Provide the (X, Y) coordinate of the cell's center where the given text is located.  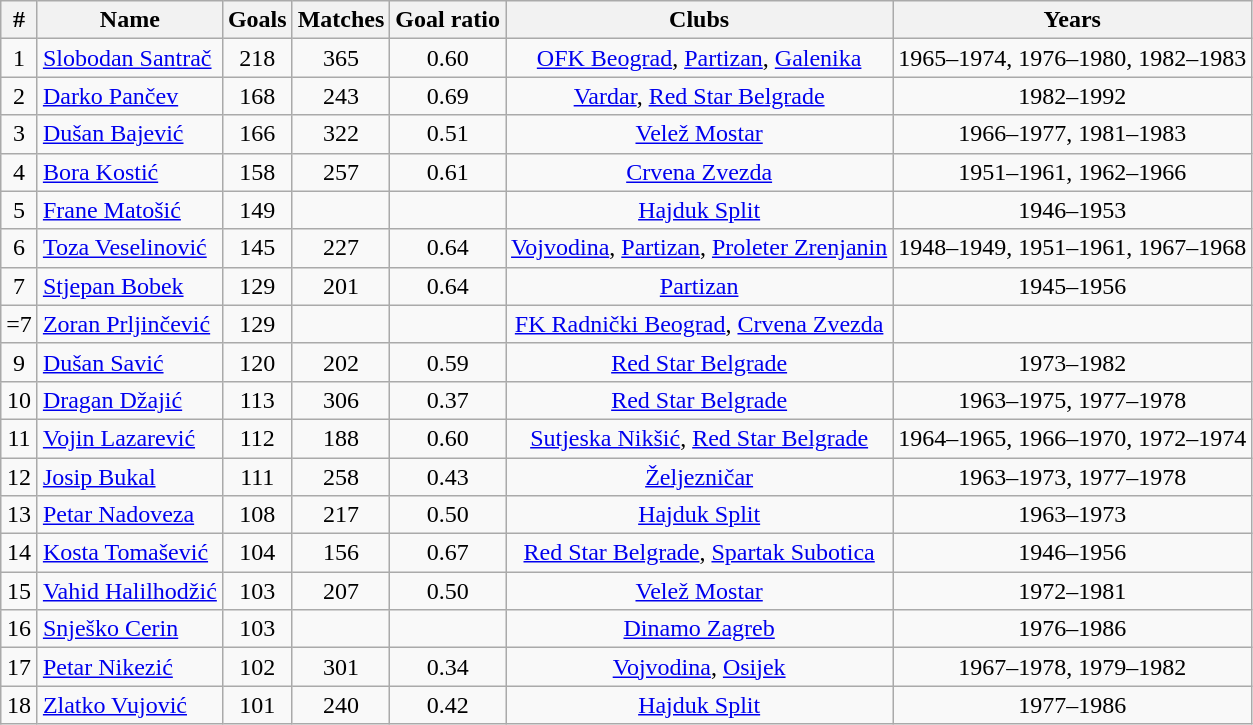
202 (341, 362)
0.59 (448, 362)
111 (257, 477)
Slobodan Santrač (130, 58)
322 (341, 134)
Zoran Prljinčević (130, 324)
=7 (20, 324)
Josip Bukal (130, 477)
15 (20, 591)
Sutjeska Nikšić, Red Star Belgrade (700, 438)
1963–1973 (1072, 515)
4 (20, 172)
1951–1961, 1962–1966 (1072, 172)
306 (341, 400)
258 (341, 477)
Vardar, Red Star Belgrade (700, 96)
2 (20, 96)
Bora Kostić (130, 172)
0.43 (448, 477)
10 (20, 400)
Vojvodina, Partizan, Proleter Zrenjanin (700, 248)
1963–1973, 1977–1978 (1072, 477)
5 (20, 210)
1965–1974, 1976–1980, 1982–1983 (1072, 58)
168 (257, 96)
Frane Matošić (130, 210)
1946–1953 (1072, 210)
3 (20, 134)
101 (257, 705)
188 (341, 438)
Dragan Džajić (130, 400)
218 (257, 58)
0.67 (448, 553)
0.42 (448, 705)
207 (341, 591)
Matches (341, 20)
FK Radnički Beograd, Crvena Zvezda (700, 324)
Stjepan Bobek (130, 286)
201 (341, 286)
Darko Pančev (130, 96)
0.34 (448, 667)
11 (20, 438)
Red Star Belgrade, Spartak Subotica (700, 553)
17 (20, 667)
7 (20, 286)
1946–1956 (1072, 553)
Snješko Cerin (130, 629)
156 (341, 553)
166 (257, 134)
16 (20, 629)
Petar Nadoveza (130, 515)
Crvena Zvezda (700, 172)
112 (257, 438)
Goal ratio (448, 20)
Goals (257, 20)
104 (257, 553)
OFK Beograd, Partizan, Galenika (700, 58)
1964–1965, 1966–1970, 1972–1974 (1072, 438)
13 (20, 515)
1973–1982 (1072, 362)
1982–1992 (1072, 96)
301 (341, 667)
1972–1981 (1072, 591)
145 (257, 248)
240 (341, 705)
1977–1986 (1072, 705)
1945–1956 (1072, 286)
1976–1986 (1072, 629)
Name (130, 20)
365 (341, 58)
120 (257, 362)
0.51 (448, 134)
113 (257, 400)
227 (341, 248)
Dušan Bajević (130, 134)
14 (20, 553)
243 (341, 96)
Vahid Halilhodžić (130, 591)
Zlatko Vujović (130, 705)
18 (20, 705)
257 (341, 172)
0.69 (448, 96)
Partizan (700, 286)
# (20, 20)
217 (341, 515)
158 (257, 172)
9 (20, 362)
6 (20, 248)
1 (20, 58)
Dušan Savić (130, 362)
149 (257, 210)
12 (20, 477)
Clubs (700, 20)
Vojin Lazarević (130, 438)
Kosta Tomašević (130, 553)
Vojvodina, Osijek (700, 667)
Petar Nikezić (130, 667)
Dinamo Zagreb (700, 629)
1963–1975, 1977–1978 (1072, 400)
Toza Veselinović (130, 248)
1967–1978, 1979–1982 (1072, 667)
1948–1949, 1951–1961, 1967–1968 (1072, 248)
102 (257, 667)
Years (1072, 20)
Željezničar (700, 477)
1966–1977, 1981–1983 (1072, 134)
0.37 (448, 400)
108 (257, 515)
0.61 (448, 172)
